From the cell containing the given text, extract its center point as (X, Y) coordinate. 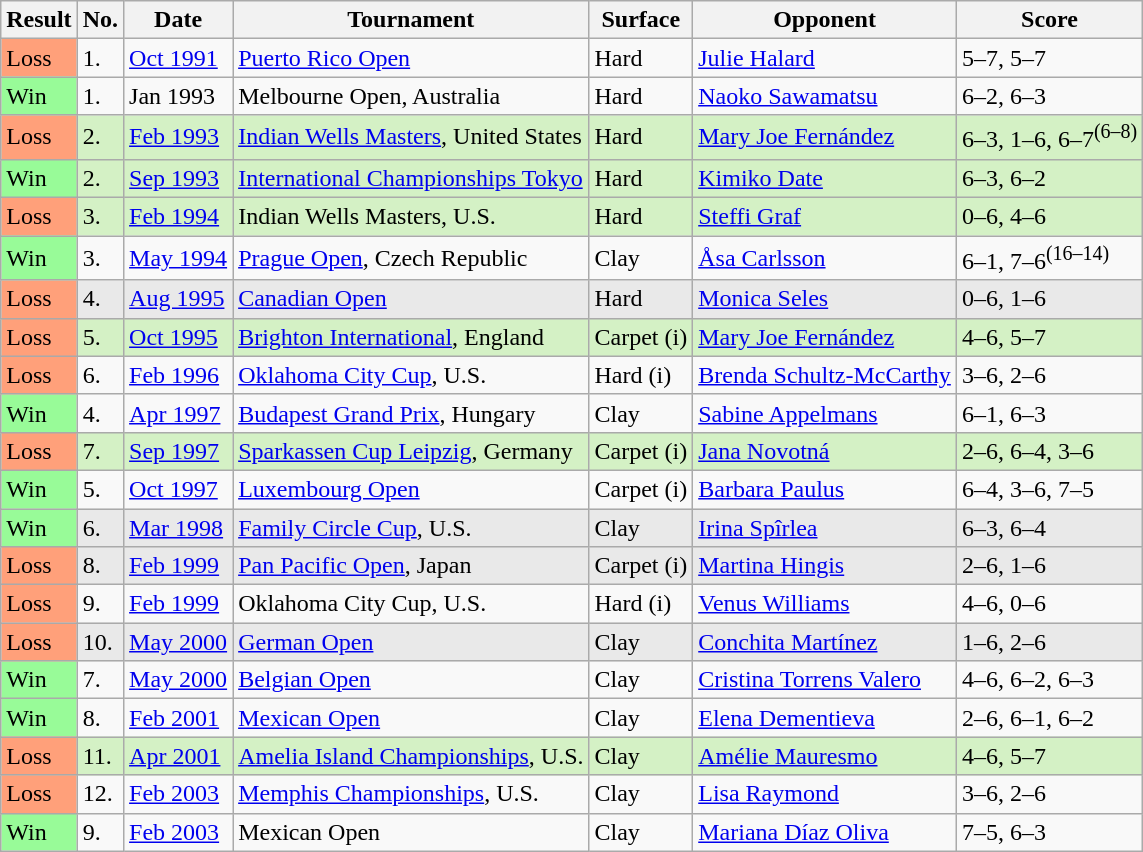
Feb 1993 (178, 138)
Luxembourg Open (411, 489)
Kimiko Date (825, 178)
Result (39, 20)
Surface (641, 20)
0–6, 1–6 (1049, 299)
Barbara Paulus (825, 489)
Indian Wells Masters, U.S. (411, 217)
Memphis Championships, U.S. (411, 794)
Mar 1998 (178, 528)
Apr 2001 (178, 756)
Sabine Appelmans (825, 413)
Belgian Open (411, 680)
Sep 1997 (178, 451)
12. (100, 794)
Score (1049, 20)
4–6, 0–6 (1049, 604)
6–2, 6–3 (1049, 96)
4–6, 6–2, 6–3 (1049, 680)
Irina Spîrlea (825, 528)
Family Circle Cup, U.S. (411, 528)
Indian Wells Masters, United States (411, 138)
Melbourne Open, Australia (411, 96)
Monica Seles (825, 299)
Oct 1995 (178, 337)
Opponent (825, 20)
Naoko Sawamatsu (825, 96)
Jan 1993 (178, 96)
International Championships Tokyo (411, 178)
6–3, 6–2 (1049, 178)
Åsa Carlsson (825, 258)
Brighton International, England (411, 337)
Puerto Rico Open (411, 58)
6–4, 3–6, 7–5 (1049, 489)
Lisa Raymond (825, 794)
Cristina Torrens Valero (825, 680)
Steffi Graf (825, 217)
Oct 1991 (178, 58)
Conchita Martínez (825, 642)
10. (100, 642)
Sep 1993 (178, 178)
Martina Hingis (825, 566)
Brenda Schultz-McCarthy (825, 375)
Amelia Island Championships, U.S. (411, 756)
Elena Dementieva (825, 718)
Jana Novotná (825, 451)
Pan Pacific Open, Japan (411, 566)
Feb 2001 (178, 718)
0–6, 4–6 (1049, 217)
Venus Williams (825, 604)
Date (178, 20)
2–6, 6–1, 6–2 (1049, 718)
German Open (411, 642)
6–1, 7–6(16–14) (1049, 258)
Sparkassen Cup Leipzig, Germany (411, 451)
Amélie Mauresmo (825, 756)
Feb 1996 (178, 375)
No. (100, 20)
7–5, 6–3 (1049, 832)
2–6, 6–4, 3–6 (1049, 451)
6–3, 6–4 (1049, 528)
May 1994 (178, 258)
6–1, 6–3 (1049, 413)
Apr 1997 (178, 413)
Canadian Open (411, 299)
11. (100, 756)
Aug 1995 (178, 299)
Budapest Grand Prix, Hungary (411, 413)
Feb 1994 (178, 217)
Oct 1997 (178, 489)
1–6, 2–6 (1049, 642)
5–7, 5–7 (1049, 58)
Prague Open, Czech Republic (411, 258)
Julie Halard (825, 58)
2–6, 1–6 (1049, 566)
Tournament (411, 20)
6–3, 1–6, 6–7(6–8) (1049, 138)
Mariana Díaz Oliva (825, 832)
